Scan for the cell matching the given text and deliver its (x, y) coordinate at center. 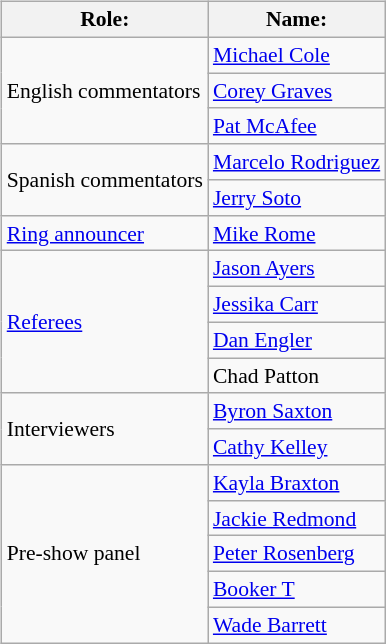
Wade Barrett (296, 625)
Mike Rome (296, 233)
Cathy Kelley (296, 447)
Byron Saxton (296, 411)
Pat McAfee (296, 126)
English commentators (105, 90)
Kayla Braxton (296, 483)
Referees (105, 322)
Name: (296, 20)
Role: (105, 20)
Marcelo Rodriguez (296, 162)
Peter Rosenberg (296, 554)
Interviewers (105, 428)
Spanish commentators (105, 180)
Pre-show panel (105, 554)
Corey Graves (296, 91)
Booker T (296, 590)
Jason Ayers (296, 269)
Jackie Redmond (296, 518)
Ring announcer (105, 233)
Michael Cole (296, 55)
Dan Engler (296, 340)
Jerry Soto (296, 198)
Chad Patton (296, 376)
Jessika Carr (296, 305)
